Determine the (x, y) coordinate at the center of the cell enclosing the given text.  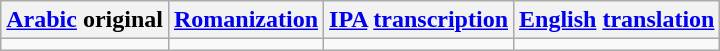
English translation (617, 20)
Arabic original (85, 20)
Romanization (246, 20)
IPA transcription (419, 20)
